Return (X, Y) of the center of cell containing provided text 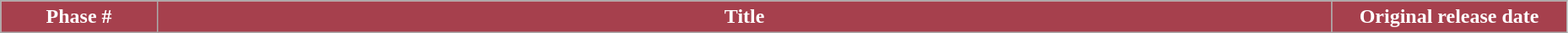
Original release date (1449, 17)
Title (744, 17)
Phase # (79, 17)
